Search for the cell housing the specified text and yield its (X, Y) center coordinate. 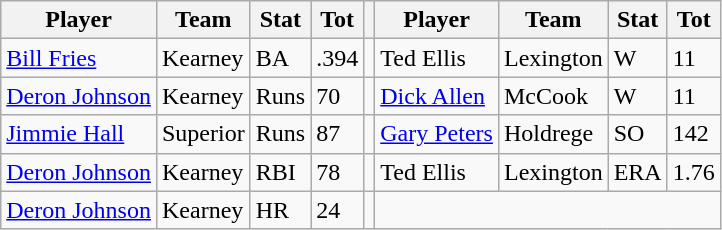
Jimmie Hall (79, 134)
87 (338, 134)
BA (280, 58)
Dick Allen (437, 96)
Holdrege (553, 134)
HR (280, 210)
78 (338, 172)
McCook (553, 96)
Gary Peters (437, 134)
.394 (338, 58)
1.76 (694, 172)
142 (694, 134)
70 (338, 96)
Superior (203, 134)
RBI (280, 172)
24 (338, 210)
Bill Fries (79, 58)
SO (638, 134)
ERA (638, 172)
